Detect which cell encompasses the target text, then output its (X, Y) center coordinate. 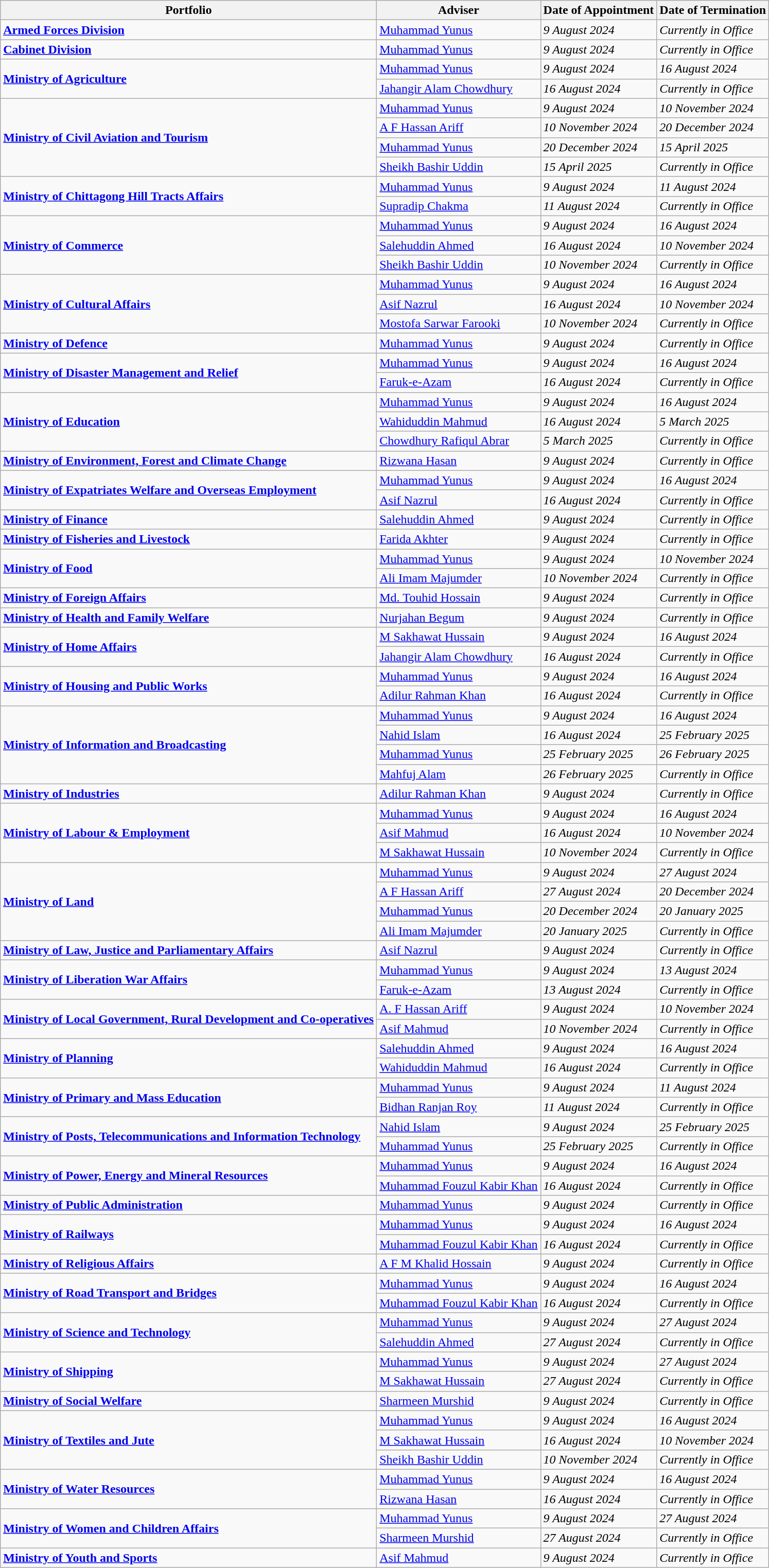
Ministry of Cultural Affairs (188, 304)
Ministry of Civil Aviation and Tourism (188, 137)
Ministry of Fisheries and Livestock (188, 539)
Ministry of Food (188, 568)
Ministry of Power, Energy and Mineral Resources (188, 1175)
A F M Khalid Hossain (459, 1264)
Ministry of Railways (188, 1235)
Date of Appointment (599, 10)
Date of Termination (713, 10)
Ministry of Finance (188, 519)
Ministry of Shipping (188, 1371)
Armed Forces Division (188, 30)
Ministry of Industries (188, 794)
Ministry of Youth and Sports (188, 1558)
Ministry of Law, Justice and Parliamentary Affairs (188, 950)
Ministry of Information and Broadcasting (188, 745)
Ministry of Chittagong Hill Tracts Affairs (188, 196)
Ministry of Agriculture (188, 79)
Bidhan Ranjan Roy (459, 1107)
Ministry of Posts, Telecommunications and Information Technology (188, 1136)
Ministry of Education (188, 421)
Ministry of Textiles and Jute (188, 1440)
Ministry of Social Welfare (188, 1401)
Ministry of Foreign Affairs (188, 598)
Mostofa Sarwar Farooki (459, 324)
Ministry of Housing and Public Works (188, 686)
Ministry of Expatriates Welfare and Overseas Employment (188, 490)
Ministry of Religious Affairs (188, 1264)
Ministry of Home Affairs (188, 647)
Ministry of Primary and Mass Education (188, 1097)
Adviser (459, 10)
Ministry of Water Resources (188, 1489)
Ministry of Disaster Management and Relief (188, 373)
Ministry of Defence (188, 343)
Ministry of Health and Family Welfare (188, 618)
Ministry of Planning (188, 1058)
Ministry of Land (188, 902)
A. F Hassan Ariff (459, 1009)
Nurjahan Begum (459, 618)
Ministry of Science and Technology (188, 1332)
Chowdhury Rafiqul Abrar (459, 441)
Ministry of Environment, Forest and Climate Change (188, 461)
Ministry of Women and Children Affairs (188, 1528)
Ministry of Road Transport and Bridges (188, 1293)
Ministry of Commerce (188, 245)
Ministry of Liberation War Affairs (188, 980)
Ministry of Local Government, Rural Development and Co-operatives (188, 1019)
Cabinet Division (188, 49)
Supradip Chakma (459, 206)
Portfolio (188, 10)
Ministry of Labour & Employment (188, 833)
Ministry of Public Administration (188, 1205)
Mahfuj Alam (459, 774)
Farida Akhter (459, 539)
Md. Touhid Hossain (459, 598)
